For the text-containing cell, return its midpoint in [x, y] coordinate format. 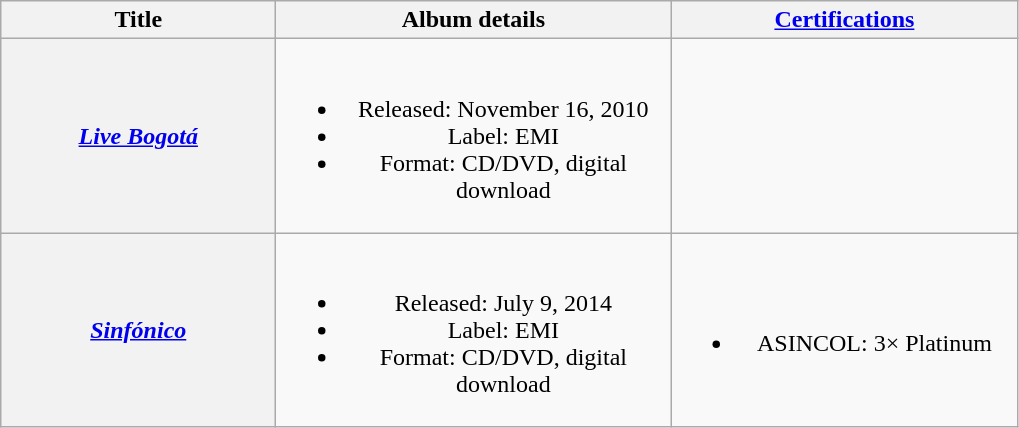
Certifications [844, 20]
Album details [474, 20]
Sinfónico [138, 330]
Released: November 16, 2010Label: EMIFormat: CD/DVD, digital download [474, 136]
Live Bogotá [138, 136]
Title [138, 20]
Released: July 9, 2014Label: EMIFormat: CD/DVD, digital download [474, 330]
ASINCOL: 3× Platinum [844, 330]
